Pinpoint the cell where the given text exists, returning its (X, Y) midpoint coordinate. 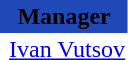
Manager (64, 16)
